Return [X, Y] of the center of cell containing provided text 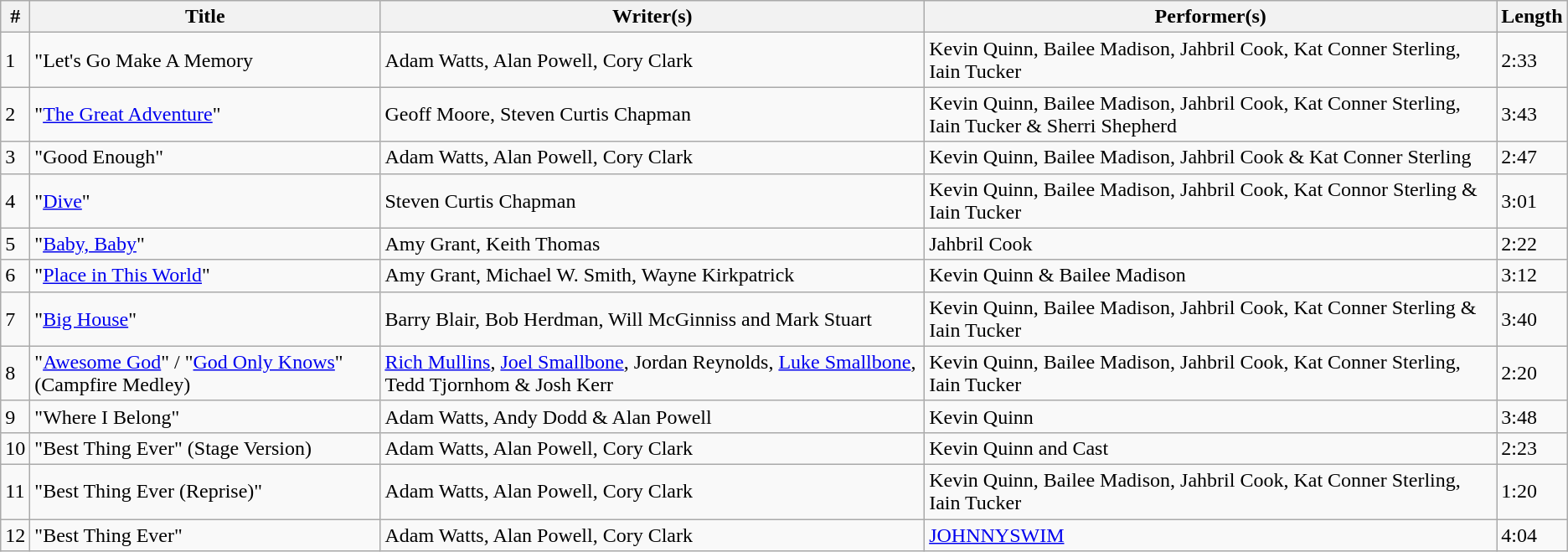
8 [15, 374]
Steven Curtis Chapman [652, 201]
3:43 [1532, 114]
Geoff Moore, Steven Curtis Chapman [652, 114]
Writer(s) [652, 17]
3:48 [1532, 416]
Kevin Quinn and Cast [1211, 448]
Amy Grant, Michael W. Smith, Wayne Kirkpatrick [652, 276]
5 [15, 244]
"Where I Belong" [205, 416]
Kevin Quinn & Bailee Madison [1211, 276]
Title [205, 17]
"Let's Go Make A Memory [205, 60]
"Big House" [205, 318]
"Awesome God" / "God Only Knows" (Campfire Medley) [205, 374]
Kevin Quinn, Bailee Madison, Jahbril Cook & Kat Conner Sterling [1211, 157]
4 [15, 201]
9 [15, 416]
"Best Thing Ever" (Stage Version) [205, 448]
# [15, 17]
Kevin Quinn [1211, 416]
3:40 [1532, 318]
2:47 [1532, 157]
"Dive" [205, 201]
7 [15, 318]
1 [15, 60]
"The Great Adventure" [205, 114]
Rich Mullins, Joel Smallbone, Jordan Reynolds, Luke Smallbone, Tedd Tjornhom & Josh Kerr [652, 374]
2:22 [1532, 244]
3:01 [1532, 201]
"Good Enough" [205, 157]
2:20 [1532, 374]
Adam Watts, Andy Dodd & Alan Powell [652, 416]
JOHNNYSWIM [1211, 535]
3 [15, 157]
12 [15, 535]
"Baby, Baby" [205, 244]
Kevin Quinn, Bailee Madison, Jahbril Cook, Kat Connor Sterling & Iain Tucker [1211, 201]
2 [15, 114]
Barry Blair, Bob Herdman, Will McGinniss and Mark Stuart [652, 318]
2:23 [1532, 448]
Performer(s) [1211, 17]
Jahbril Cook [1211, 244]
Length [1532, 17]
Kevin Quinn, Bailee Madison, Jahbril Cook, Kat Conner Sterling, Iain Tucker & Sherri Shepherd [1211, 114]
Kevin Quinn, Bailee Madison, Jahbril Cook, Kat Conner Sterling & Iain Tucker [1211, 318]
4:04 [1532, 535]
1:20 [1532, 491]
"Best Thing Ever (Reprise)" [205, 491]
10 [15, 448]
"Best Thing Ever" [205, 535]
Amy Grant, Keith Thomas [652, 244]
3:12 [1532, 276]
11 [15, 491]
"Place in This World" [205, 276]
6 [15, 276]
2:33 [1532, 60]
